Return [x, y] of the center of cell containing provided text 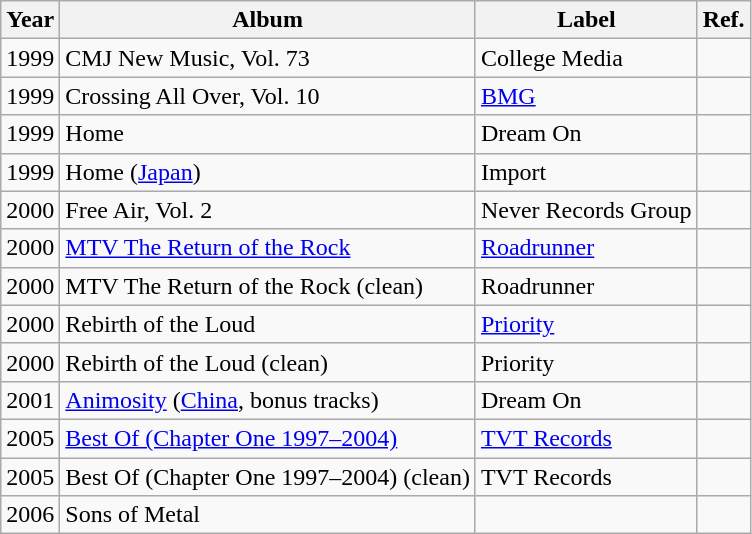
Ref. [724, 20]
Import [586, 172]
Album [268, 20]
Crossing All Over, Vol. 10 [268, 96]
Label [586, 20]
Home (Japan) [268, 172]
2006 [30, 515]
2001 [30, 400]
MTV The Return of the Rock (clean) [268, 286]
MTV The Return of the Rock [268, 248]
Year [30, 20]
Never Records Group [586, 210]
Best Of (Chapter One 1997–2004) (clean) [268, 477]
Animosity (China, bonus tracks) [268, 400]
Sons of Metal [268, 515]
Free Air, Vol. 2 [268, 210]
Home [268, 134]
Best Of (Chapter One 1997–2004) [268, 438]
BMG [586, 96]
CMJ New Music, Vol. 73 [268, 58]
Rebirth of the Loud (clean) [268, 362]
Rebirth of the Loud [268, 324]
College Media [586, 58]
